Find where the given text appears and provide that cell's center as [x, y] coordinate. 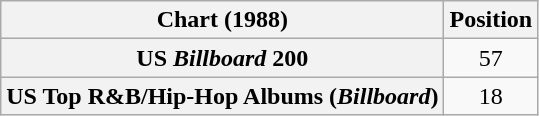
Chart (1988) [222, 20]
57 [491, 58]
18 [491, 96]
Position [491, 20]
US Top R&B/Hip-Hop Albums (Billboard) [222, 96]
US Billboard 200 [222, 58]
